Detect which cell encompasses the target text, then output its (X, Y) center coordinate. 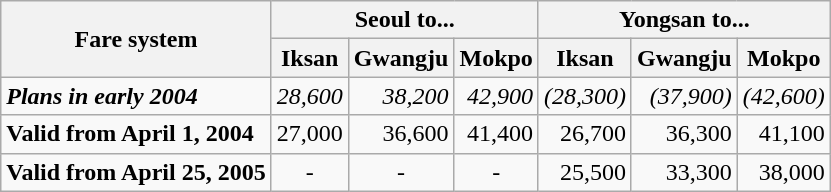
25,500 (584, 172)
(42,600) (784, 96)
36,300 (684, 134)
36,600 (401, 134)
41,400 (496, 134)
Plans in early 2004 (136, 96)
(28,300) (584, 96)
42,900 (496, 96)
Valid from April 25, 2005 (136, 172)
28,600 (310, 96)
(37,900) (684, 96)
38,200 (401, 96)
41,100 (784, 134)
33,300 (684, 172)
Valid from April 1, 2004 (136, 134)
Fare system (136, 39)
Yongsan to... (684, 20)
27,000 (310, 134)
38,000 (784, 172)
26,700 (584, 134)
Seoul to... (404, 20)
